Output the (x, y) coordinate of the center of the cell containing the given text.  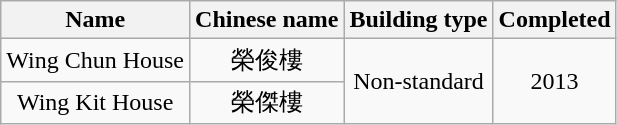
榮傑樓 (267, 102)
Completed (554, 20)
榮俊樓 (267, 60)
2013 (554, 82)
Wing Chun House (96, 60)
Building type (418, 20)
Chinese name (267, 20)
Name (96, 20)
Wing Kit House (96, 102)
Non-standard (418, 82)
